Extract the [x, y] coordinate from the center of the cell holding the provided text.  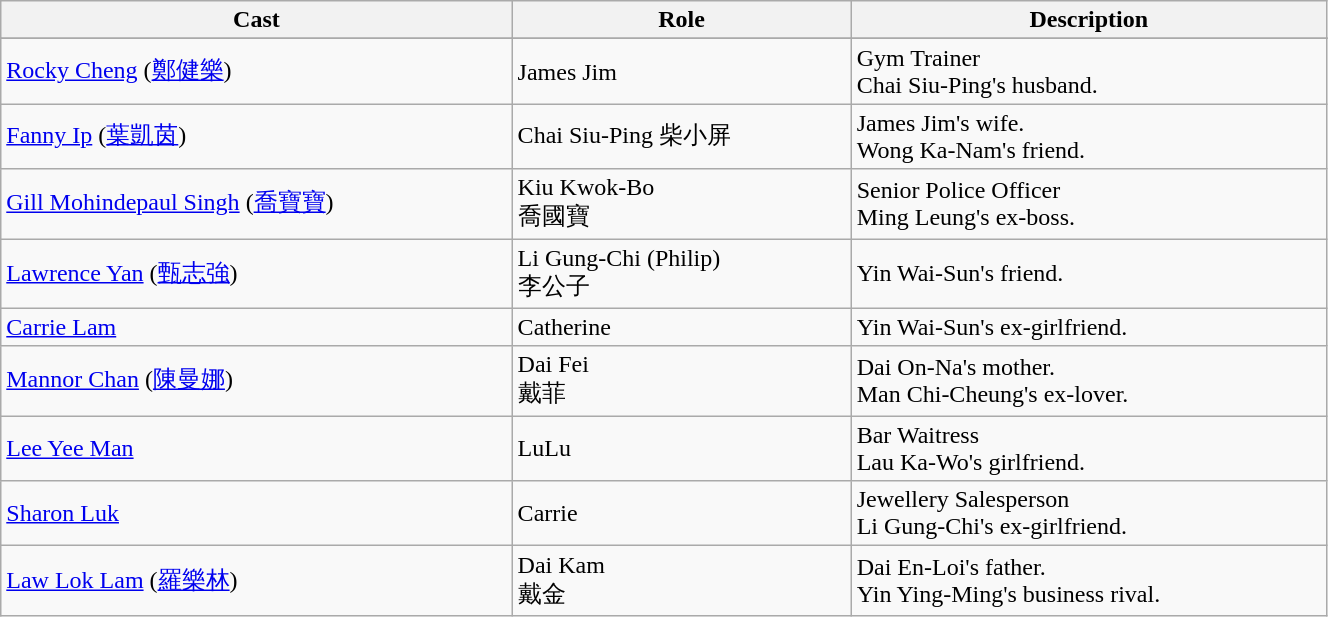
Kiu Kwok-Bo 喬國寶 [682, 204]
Dai On-Na's mother. Man Chi-Cheung's ex-lover. [1088, 381]
Lawrence Yan (甄志強) [256, 273]
Role [682, 20]
Sharon Luk [256, 514]
Law Lok Lam (羅樂林) [256, 581]
Catherine [682, 327]
Cast [256, 20]
Chai Siu-Ping 柴小屏 [682, 136]
Yin Wai-Sun's friend. [1088, 273]
Gill Mohindepaul Singh (喬寶寶) [256, 204]
Mannor Chan (陳曼娜) [256, 381]
LuLu [682, 448]
Dai Kam 戴金 [682, 581]
Jewellery Salesperson Li Gung-Chi's ex-girlfriend. [1088, 514]
Senior Police Officer Ming Leung's ex-boss. [1088, 204]
Gym Trainer Chai Siu-Ping's husband. [1088, 72]
Dai Fei 戴菲 [682, 381]
Yin Wai-Sun's ex-girlfriend. [1088, 327]
Description [1088, 20]
Fanny Ip (葉凱茵) [256, 136]
James Jim [682, 72]
Carrie Lam [256, 327]
Rocky Cheng (鄭健樂) [256, 72]
Li Gung-Chi (Philip) 李公子 [682, 273]
Carrie [682, 514]
Bar Waitress Lau Ka-Wo's girlfriend. [1088, 448]
James Jim's wife. Wong Ka-Nam's friend. [1088, 136]
Dai En-Loi's father. Yin Ying-Ming's business rival. [1088, 581]
Lee Yee Man [256, 448]
